Extract the (X, Y) coordinate from the center of the cell holding the provided text.  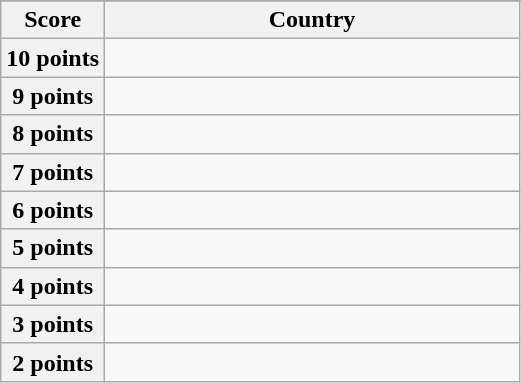
9 points (53, 96)
10 points (53, 58)
Country (312, 20)
Score (53, 20)
7 points (53, 172)
2 points (53, 362)
4 points (53, 286)
6 points (53, 210)
8 points (53, 134)
3 points (53, 324)
5 points (53, 248)
